Determine the [X, Y] coordinate at the center of the cell enclosing the given text.  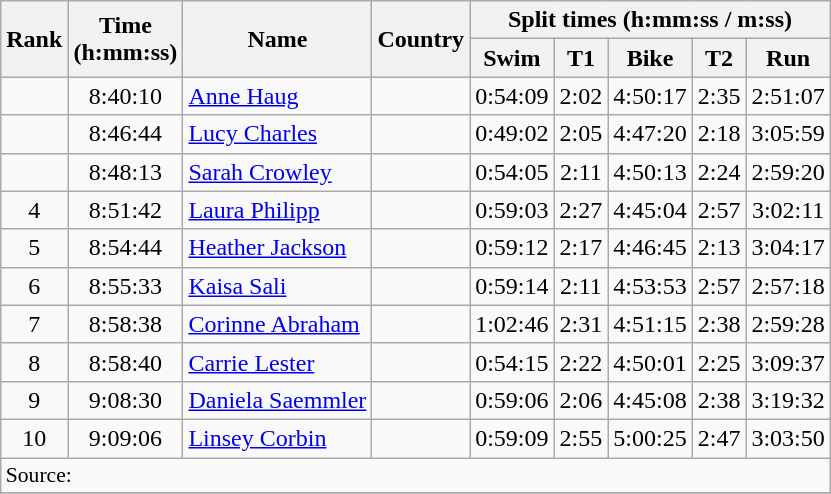
9:08:30 [126, 400]
5:00:25 [650, 438]
Time(h:mm:ss) [126, 39]
Laura Philipp [278, 210]
1:02:46 [512, 324]
0:59:03 [512, 210]
0:59:09 [512, 438]
2:47 [719, 438]
0:59:12 [512, 248]
Rank [34, 39]
Country [421, 39]
2:24 [719, 172]
0:54:05 [512, 172]
Bike [650, 58]
2:13 [719, 248]
2:59:20 [788, 172]
Anne Haug [278, 96]
7 [34, 324]
6 [34, 286]
Linsey Corbin [278, 438]
2:18 [719, 134]
0:59:14 [512, 286]
8 [34, 362]
2:59:28 [788, 324]
4:53:53 [650, 286]
Kaisa Sali [278, 286]
8:51:42 [126, 210]
5 [34, 248]
3:09:37 [788, 362]
4:47:20 [650, 134]
Daniela Saemmler [278, 400]
2:22 [581, 362]
8:40:10 [126, 96]
Lucy Charles [278, 134]
8:48:13 [126, 172]
8:55:33 [126, 286]
9:09:06 [126, 438]
2:05 [581, 134]
2:17 [581, 248]
4:46:45 [650, 248]
8:58:38 [126, 324]
0:54:09 [512, 96]
0:49:02 [512, 134]
Heather Jackson [278, 248]
4:50:17 [650, 96]
8:58:40 [126, 362]
2:25 [719, 362]
4:45:04 [650, 210]
2:57:18 [788, 286]
Sarah Crowley [278, 172]
T1 [581, 58]
2:27 [581, 210]
9 [34, 400]
Name [278, 39]
0:54:15 [512, 362]
8:46:44 [126, 134]
0:59:06 [512, 400]
Corinne Abraham [278, 324]
Run [788, 58]
T2 [719, 58]
3:05:59 [788, 134]
Source: [416, 476]
2:51:07 [788, 96]
10 [34, 438]
2:35 [719, 96]
2:55 [581, 438]
3:03:50 [788, 438]
Swim [512, 58]
2:02 [581, 96]
3:04:17 [788, 248]
2:31 [581, 324]
8:54:44 [126, 248]
4:50:13 [650, 172]
4 [34, 210]
Carrie Lester [278, 362]
4:51:15 [650, 324]
3:02:11 [788, 210]
2:06 [581, 400]
4:50:01 [650, 362]
Split times (h:mm:ss / m:ss) [650, 20]
3:19:32 [788, 400]
4:45:08 [650, 400]
